Search for the cell housing the specified text and yield its (X, Y) center coordinate. 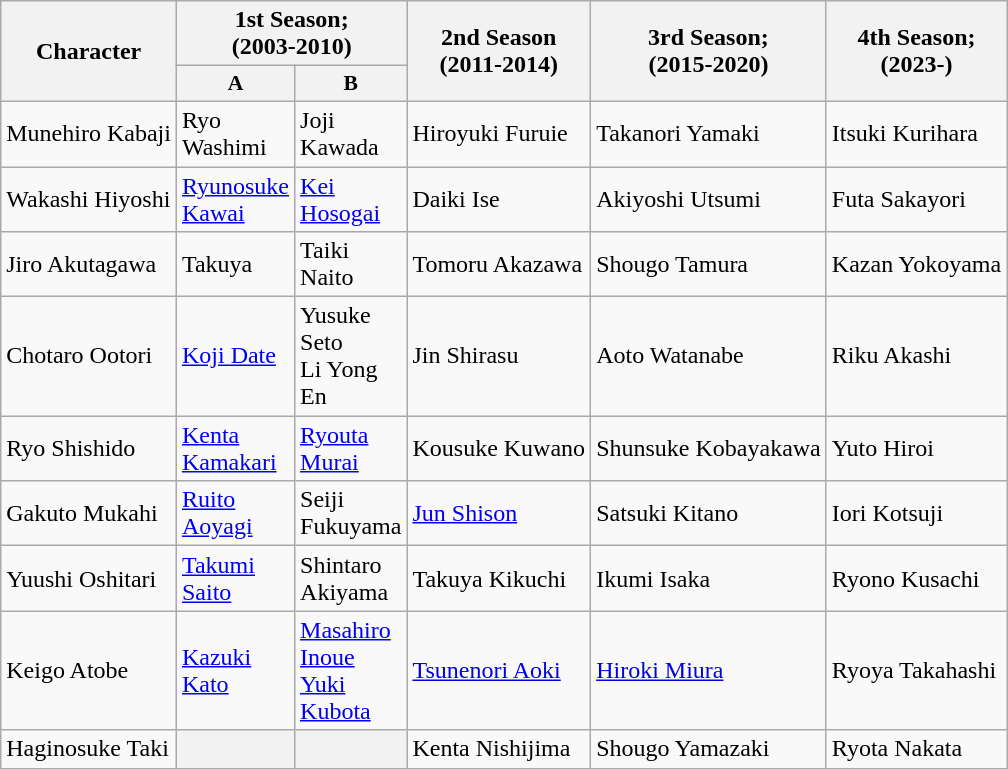
A (235, 84)
Ryouta Murai (351, 448)
Ryo Washimi (235, 134)
Keigo Atobe (89, 670)
Jun Shison (499, 514)
Munehiro Kabaji (89, 134)
2nd Season(2011-2014) (499, 52)
Yusuke SetoLi Yong En (351, 356)
Futa Sakayori (916, 198)
Wakashi Hiyoshi (89, 198)
Kenta Kamakari (235, 448)
Yuushi Oshitari (89, 578)
Itsuki Kurihara (916, 134)
Ruito Aoyagi (235, 514)
Hiroki Miura (709, 670)
4th Season;(2023-) (916, 52)
Takumi Saito (235, 578)
Chotaro Ootori (89, 356)
Shunsuke Kobayakawa (709, 448)
Tomoru Akazawa (499, 264)
Kazan Yokoyama (916, 264)
Jin Shirasu (499, 356)
Riku Akashi (916, 356)
Aoto Watanabe (709, 356)
Iori Kotsuji (916, 514)
Kenta Nishijima (499, 749)
Masahiro InoueYuki Kubota (351, 670)
Koji Date (235, 356)
Kousuke Kuwano (499, 448)
Taiki Naito (351, 264)
Shintaro Akiyama (351, 578)
Takuya Kikuchi (499, 578)
Ryota Nakata (916, 749)
Shougo Tamura (709, 264)
Kei Hosogai (351, 198)
Kazuki Kato (235, 670)
Hiroyuki Furuie (499, 134)
1st Season;(2003-2010) (291, 34)
3rd Season;(2015-2020) (709, 52)
B (351, 84)
Ryono Kusachi (916, 578)
Ryo Shishido (89, 448)
Joji Kawada (351, 134)
Jiro Akutagawa (89, 264)
Satsuki Kitano (709, 514)
Tsunenori Aoki (499, 670)
Ryoya Takahashi (916, 670)
Character (89, 52)
Takuya (235, 264)
Daiki Ise (499, 198)
Yuto Hiroi (916, 448)
Takanori Yamaki (709, 134)
Haginosuke Taki (89, 749)
Akiyoshi Utsumi (709, 198)
Gakuto Mukahi (89, 514)
Ikumi Isaka (709, 578)
Seiji Fukuyama (351, 514)
Ryunosuke Kawai (235, 198)
Shougo Yamazaki (709, 749)
